Scan for the cell matching the given text and deliver its (X, Y) coordinate at center. 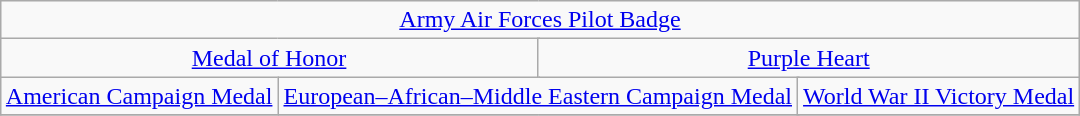
Medal of Honor (268, 58)
European–African–Middle Eastern Campaign Medal (538, 96)
American Campaign Medal (139, 96)
World War II Victory Medal (939, 96)
Purple Heart (809, 58)
Army Air Forces Pilot Badge (540, 20)
